Return the [X, Y] coordinate for the center point of the cell that contains the specified text.  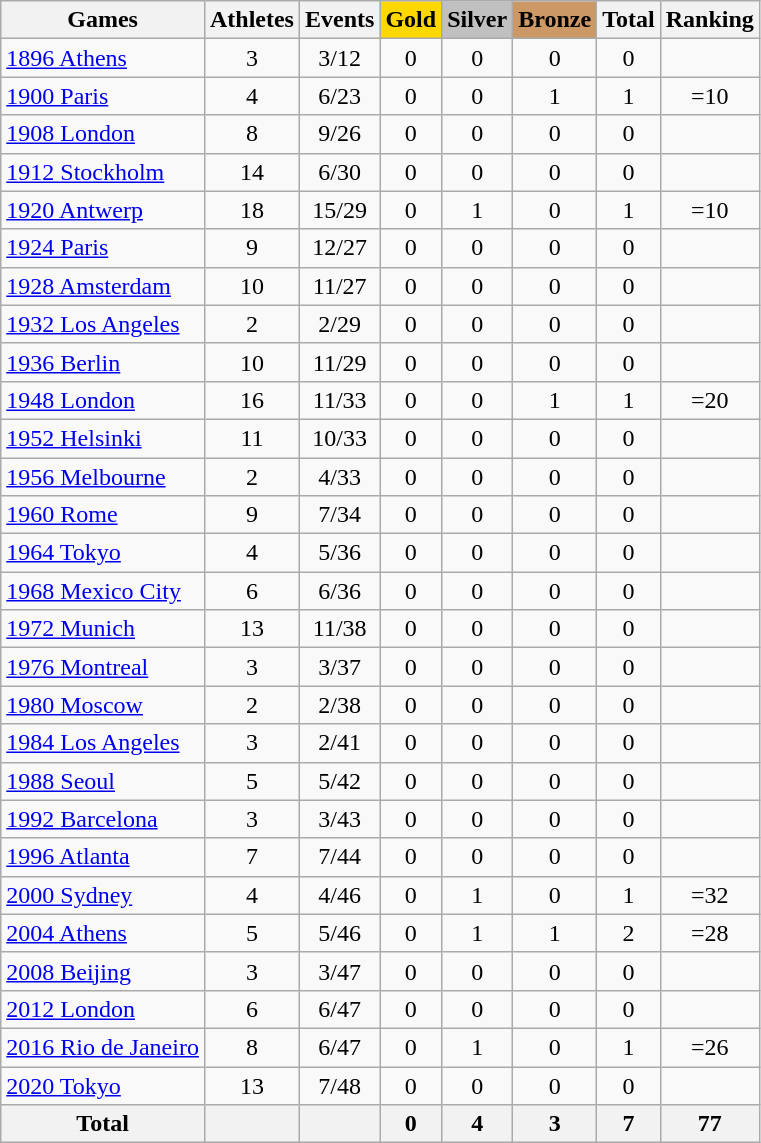
7/34 [339, 515]
12/27 [339, 248]
2000 Sydney [103, 895]
1912 Stockholm [103, 172]
1936 Berlin [103, 362]
1948 London [103, 400]
=28 [710, 933]
=20 [710, 400]
2/41 [339, 743]
3/12 [339, 58]
2/29 [339, 324]
11/33 [339, 400]
3/43 [339, 819]
1980 Moscow [103, 705]
1992 Barcelona [103, 819]
6/30 [339, 172]
1920 Antwerp [103, 210]
6/23 [339, 96]
18 [252, 210]
6/36 [339, 591]
Bronze [555, 20]
2008 Beijing [103, 971]
=32 [710, 895]
1952 Helsinki [103, 438]
11/27 [339, 286]
Games [103, 20]
7/44 [339, 857]
7/48 [339, 1085]
4/46 [339, 895]
11/38 [339, 629]
5/46 [339, 933]
1932 Los Angeles [103, 324]
Athletes [252, 20]
5/36 [339, 553]
10/33 [339, 438]
1976 Montreal [103, 667]
11/29 [339, 362]
2004 Athens [103, 933]
1988 Seoul [103, 781]
1924 Paris [103, 248]
Gold [411, 20]
1960 Rome [103, 515]
4/33 [339, 477]
1964 Tokyo [103, 553]
Silver [478, 20]
1908 London [103, 134]
77 [710, 1124]
5/42 [339, 781]
1984 Los Angeles [103, 743]
1928 Amsterdam [103, 286]
2012 London [103, 1009]
2/38 [339, 705]
2016 Rio de Janeiro [103, 1047]
16 [252, 400]
11 [252, 438]
Ranking [710, 20]
1996 Atlanta [103, 857]
14 [252, 172]
1956 Melbourne [103, 477]
Events [339, 20]
=26 [710, 1047]
9/26 [339, 134]
2020 Tokyo [103, 1085]
1896 Athens [103, 58]
15/29 [339, 210]
3/47 [339, 971]
3/37 [339, 667]
1968 Mexico City [103, 591]
1972 Munich [103, 629]
1900 Paris [103, 96]
